Scan for the cell matching the given text and deliver its [x, y] coordinate at center. 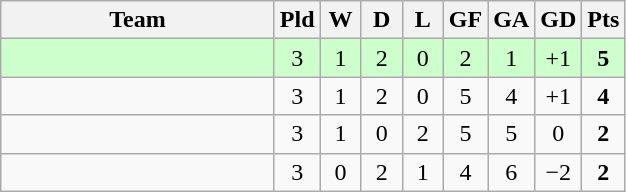
GF [465, 20]
D [382, 20]
L [422, 20]
W [340, 20]
GD [558, 20]
−2 [558, 172]
Team [138, 20]
Pld [297, 20]
6 [512, 172]
GA [512, 20]
Pts [604, 20]
